From the cell containing the given text, extract its center point as [X, Y] coordinate. 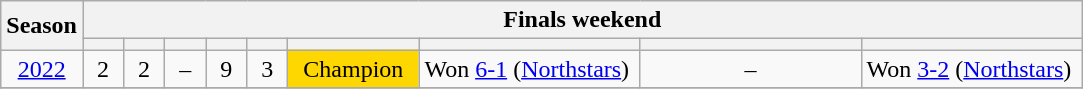
9 [226, 69]
Season [42, 26]
Champion [354, 69]
Won 6-1 (Northstars) [530, 69]
3 [268, 69]
Finals weekend [582, 20]
Won 3-2 (Northstars) [972, 69]
2022 [42, 69]
